Locate the cell with the specified text and output its (X, Y) center coordinate. 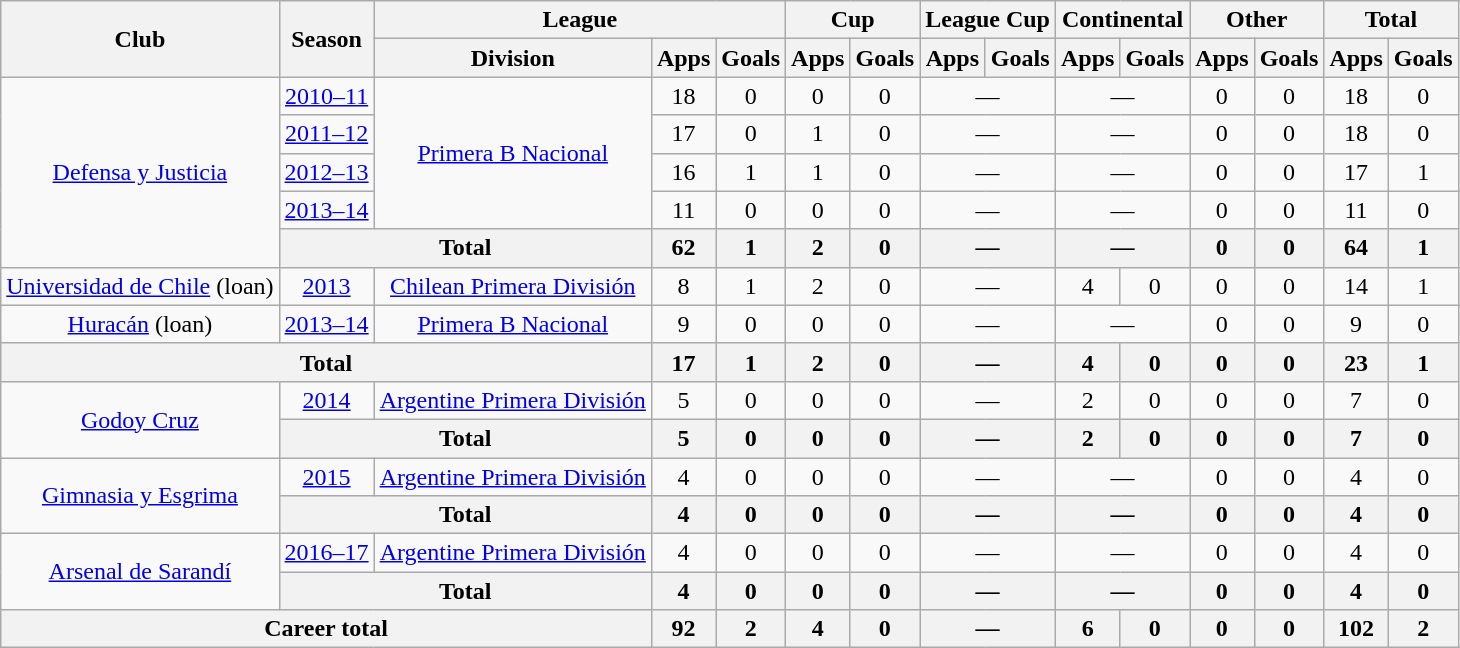
Gimnasia y Esgrima (140, 496)
102 (1356, 629)
Universidad de Chile (loan) (140, 286)
Season (326, 39)
Continental (1122, 20)
8 (683, 286)
92 (683, 629)
64 (1356, 248)
Godoy Cruz (140, 419)
Division (512, 58)
Cup (853, 20)
62 (683, 248)
Chilean Primera División (512, 286)
2010–11 (326, 96)
2013 (326, 286)
23 (1356, 362)
Huracán (loan) (140, 324)
2016–17 (326, 553)
2015 (326, 477)
6 (1087, 629)
Other (1257, 20)
Defensa y Justicia (140, 172)
League (580, 20)
16 (683, 172)
14 (1356, 286)
2012–13 (326, 172)
League Cup (988, 20)
2011–12 (326, 134)
Club (140, 39)
2014 (326, 400)
Arsenal de Sarandí (140, 572)
Career total (326, 629)
